Output the [X, Y] coordinate of the center of the cell containing the given text.  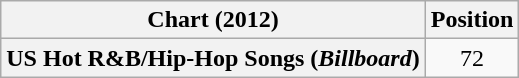
72 [472, 58]
Chart (2012) [213, 20]
Position [472, 20]
US Hot R&B/Hip-Hop Songs (Billboard) [213, 58]
